Return [x, y] of the center of cell containing provided text 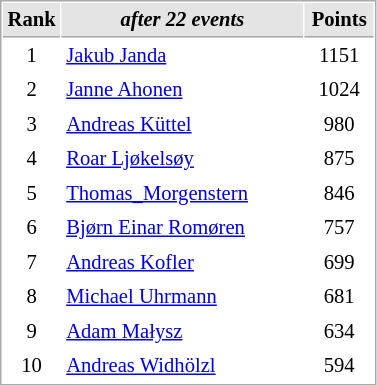
Roar Ljøkelsøy [183, 158]
681 [340, 296]
Andreas Kofler [183, 262]
7 [32, 262]
757 [340, 228]
Rank [32, 20]
Adam Małysz [183, 332]
875 [340, 158]
Jakub Janda [183, 56]
Janne Ahonen [183, 90]
Andreas Widhölzl [183, 366]
4 [32, 158]
5 [32, 194]
Bjørn Einar Romøren [183, 228]
9 [32, 332]
6 [32, 228]
1024 [340, 90]
Michael Uhrmann [183, 296]
10 [32, 366]
2 [32, 90]
3 [32, 124]
594 [340, 366]
1151 [340, 56]
after 22 events [183, 20]
1 [32, 56]
699 [340, 262]
Thomas_Morgenstern [183, 194]
980 [340, 124]
Andreas Küttel [183, 124]
Points [340, 20]
846 [340, 194]
634 [340, 332]
8 [32, 296]
